Locate the cell with the specified text and output its [X, Y] center coordinate. 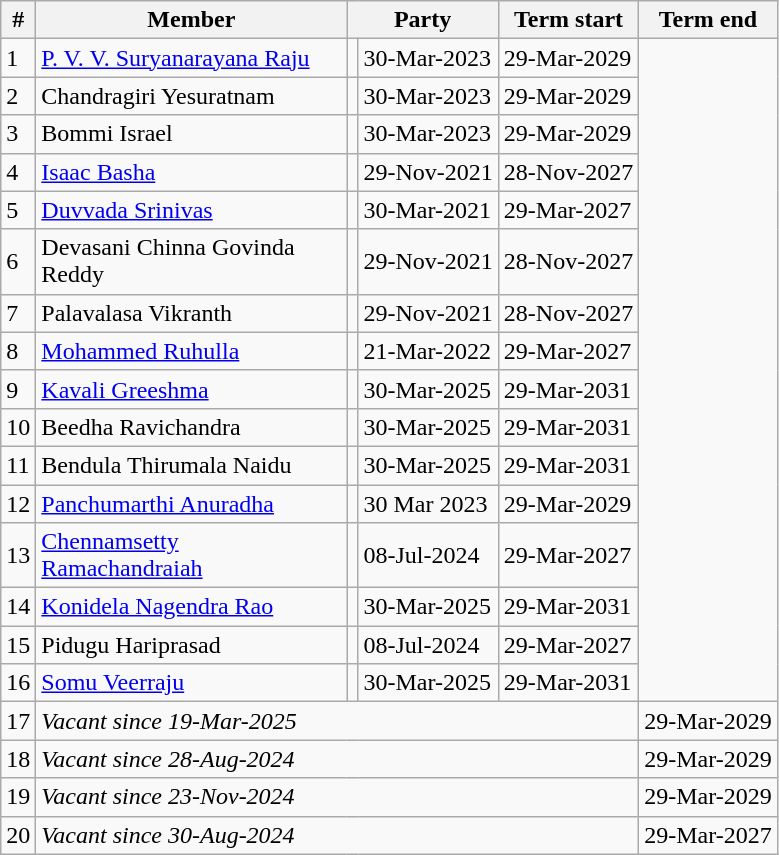
5 [18, 210]
8 [18, 351]
10 [18, 427]
30 Mar 2023 [428, 503]
# [18, 20]
16 [18, 683]
1 [18, 58]
Mohammed Ruhulla [192, 351]
Duvvada Srinivas [192, 210]
Pidugu Hariprasad [192, 645]
Palavalasa Vikranth [192, 313]
Chandragiri Yesuratnam [192, 96]
Vacant since 28-Aug-2024 [338, 759]
Bendula Thirumala Naidu [192, 465]
14 [18, 607]
Party [422, 20]
Konidela Nagendra Rao [192, 607]
Vacant since 19-Mar-2025 [338, 721]
11 [18, 465]
Vacant since 30-Aug-2024 [338, 835]
15 [18, 645]
Beedha Ravichandra [192, 427]
9 [18, 389]
Bommi Israel [192, 134]
P. V. V. Suryanarayana Raju [192, 58]
21-Mar-2022 [428, 351]
Chennamsetty Ramachandraiah [192, 556]
4 [18, 172]
17 [18, 721]
Somu Veerraju [192, 683]
7 [18, 313]
20 [18, 835]
2 [18, 96]
Isaac Basha [192, 172]
Term end [708, 20]
18 [18, 759]
Vacant since 23-Nov-2024 [338, 797]
6 [18, 262]
30-Mar-2021 [428, 210]
Member [192, 20]
Kavali Greeshma [192, 389]
3 [18, 134]
12 [18, 503]
Panchumarthi Anuradha [192, 503]
13 [18, 556]
Term start [568, 20]
19 [18, 797]
Devasani Chinna Govinda Reddy [192, 262]
